Scan for the cell matching the given text and deliver its [X, Y] coordinate at center. 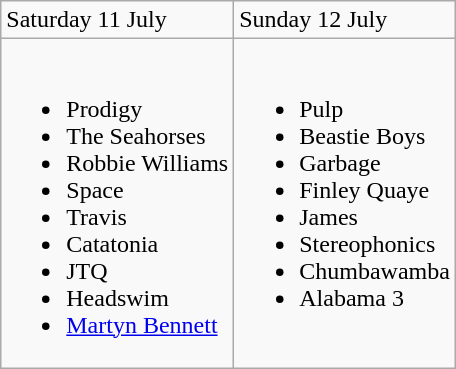
ProdigyThe SeahorsesRobbie WilliamsSpaceTravisCatatoniaJTQHeadswimMartyn Bennett [118, 204]
Saturday 11 July [118, 20]
PulpBeastie BoysGarbageFinley QuayeJamesStereophonicsChumbawambaAlabama 3 [345, 204]
Sunday 12 July [345, 20]
